Identify which cell holds the provided text, then report its (X, Y) central coordinate. 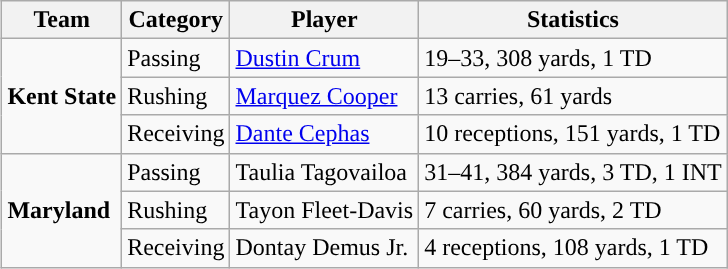
Tayon Fleet-Davis (324, 210)
7 carries, 60 yards, 2 TD (574, 210)
Maryland (62, 210)
Marquez Cooper (324, 96)
Taulia Tagovailoa (324, 172)
31–41, 384 yards, 3 TD, 1 INT (574, 172)
Team (62, 20)
Category (176, 20)
Kent State (62, 96)
Dustin Crum (324, 58)
13 carries, 61 yards (574, 96)
19–33, 308 yards, 1 TD (574, 58)
Player (324, 20)
10 receptions, 151 yards, 1 TD (574, 134)
Dante Cephas (324, 134)
Statistics (574, 20)
4 receptions, 108 yards, 1 TD (574, 248)
Dontay Demus Jr. (324, 248)
